Scan for the cell matching the given text and deliver its (X, Y) coordinate at center. 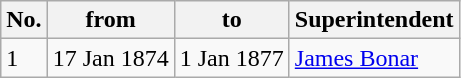
No. (24, 20)
from (110, 20)
17 Jan 1874 (110, 58)
1 (24, 58)
Superintendent (374, 20)
to (232, 20)
1 Jan 1877 (232, 58)
James Bonar (374, 58)
